Pinpoint the cell where the given text exists, returning its [X, Y] midpoint coordinate. 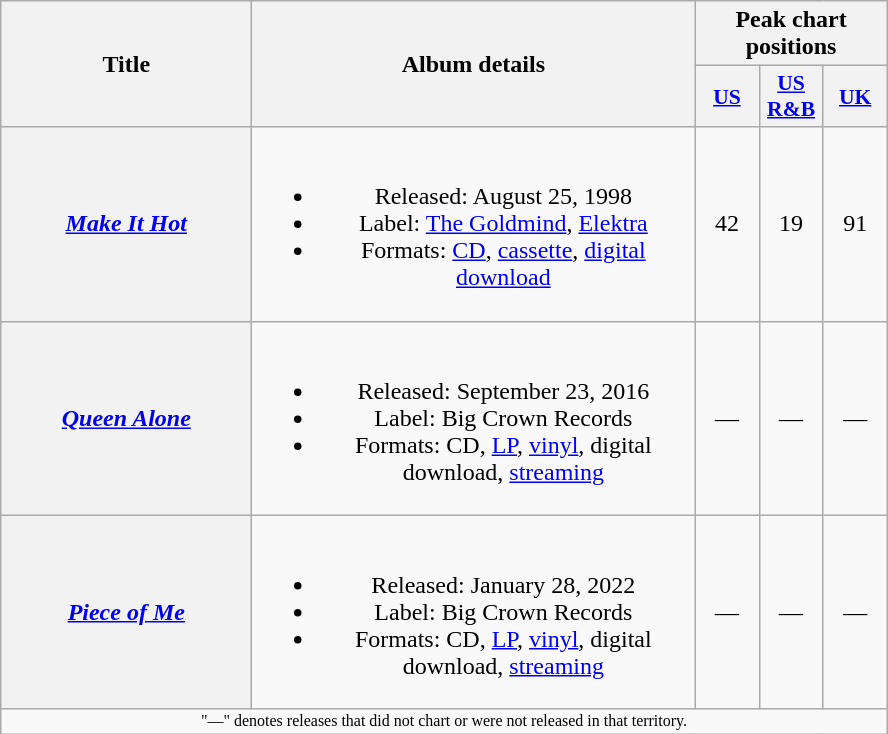
Album details [474, 64]
Title [126, 64]
US [727, 96]
US R&B [791, 96]
91 [855, 224]
Peak chart positions [791, 34]
Released: January 28, 2022Label: Big Crown RecordsFormats: CD, LP, vinyl, digital download, streaming [474, 612]
Queen Alone [126, 418]
Released: August 25, 1998Label: The Goldmind, ElektraFormats: CD, cassette, digital download [474, 224]
Make It Hot [126, 224]
Piece of Me [126, 612]
42 [727, 224]
Released: September 23, 2016Label: Big Crown RecordsFormats: CD, LP, vinyl, digital download, streaming [474, 418]
UK [855, 96]
19 [791, 224]
"—" denotes releases that did not chart or were not released in that territory. [444, 721]
